Pinpoint the cell where the given text exists, returning its (X, Y) midpoint coordinate. 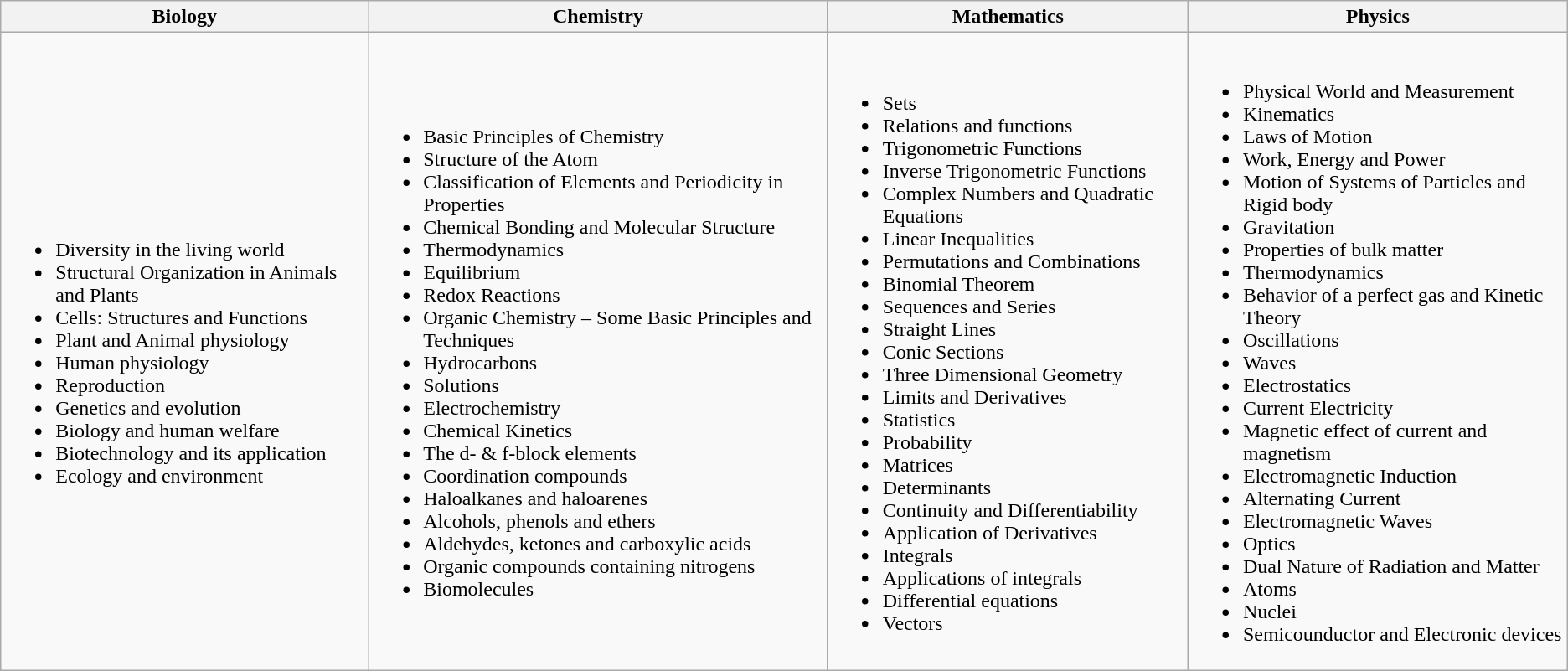
Physics (1377, 17)
Chemistry (598, 17)
Mathematics (1008, 17)
Biology (184, 17)
